For the text-containing cell, return its midpoint in [X, Y] coordinate format. 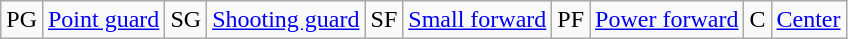
SF [384, 20]
Center [808, 20]
PF [571, 20]
Small forward [478, 20]
Shooting guard [286, 20]
Point guard [103, 20]
Power forward [667, 20]
C [758, 20]
PG [22, 20]
SG [186, 20]
